From the cell containing the given text, extract its center point as [X, Y] coordinate. 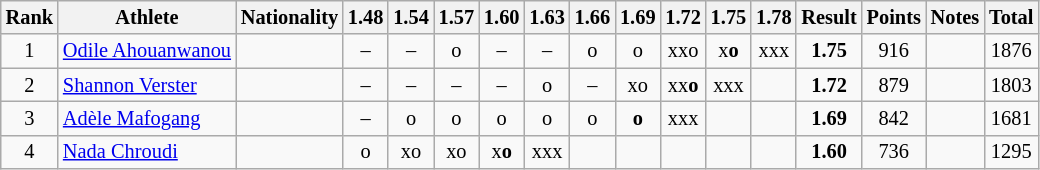
736 [894, 152]
1295 [1011, 152]
2 [30, 85]
1.57 [456, 17]
916 [894, 51]
3 [30, 118]
Nationality [290, 17]
1.63 [546, 17]
1.54 [410, 17]
1681 [1011, 118]
4 [30, 152]
Athlete [147, 17]
1.66 [592, 17]
Result [828, 17]
Shannon Verster [147, 85]
Adèle Mafogang [147, 118]
1 [30, 51]
Notes [955, 17]
Rank [30, 17]
879 [894, 85]
Total [1011, 17]
842 [894, 118]
Odile Ahouanwanou [147, 51]
1876 [1011, 51]
Points [894, 17]
1.78 [774, 17]
Nada Chroudi [147, 152]
1.48 [366, 17]
1803 [1011, 85]
